Return (X, Y) of the center of cell containing provided text 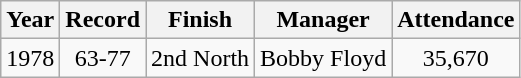
35,670 (456, 58)
Bobby Floyd (324, 58)
Manager (324, 20)
Attendance (456, 20)
Year (30, 20)
1978 (30, 58)
2nd North (200, 58)
Finish (200, 20)
63-77 (103, 58)
Record (103, 20)
